Provide the (X, Y) coordinate of the cell's center where the given text is located.  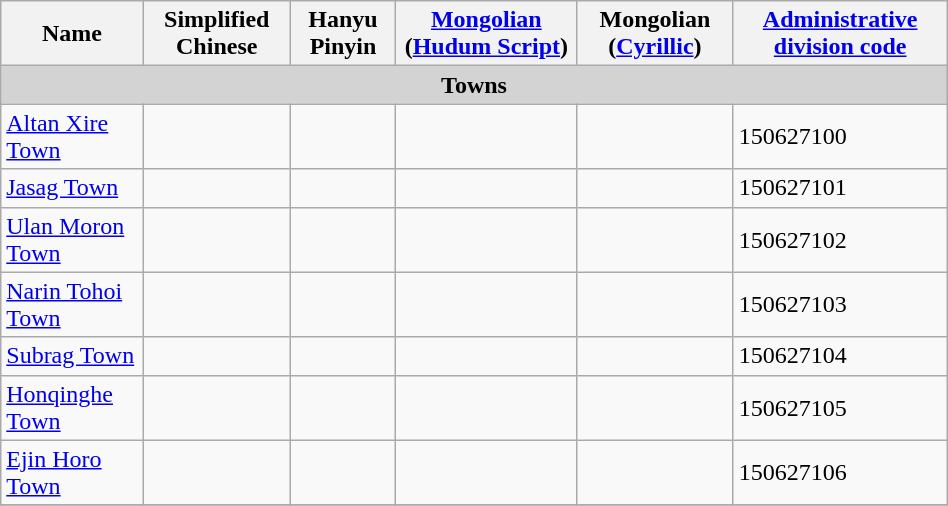
150627106 (840, 472)
150627101 (840, 188)
Ejin Horo Town (72, 472)
150627100 (840, 136)
Hanyu Pinyin (343, 34)
Narin Tohoi Town (72, 304)
150627105 (840, 408)
Mongolian (Cyrillic) (655, 34)
150627102 (840, 240)
Simplified Chinese (216, 34)
150627103 (840, 304)
Towns (474, 85)
Administrative division code (840, 34)
150627104 (840, 356)
Ulan Moron Town (72, 240)
Mongolian (Hudum Script) (486, 34)
Altan Xire Town (72, 136)
Subrag Town (72, 356)
Honqinghe Town (72, 408)
Name (72, 34)
Jasag Town (72, 188)
